Scan for the cell matching the given text and deliver its [x, y] coordinate at center. 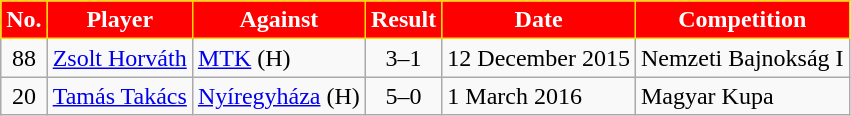
Competition [742, 20]
Zsolt Horváth [120, 58]
Tamás Takács [120, 96]
20 [24, 96]
No. [24, 20]
Magyar Kupa [742, 96]
MTK (H) [278, 58]
Date [539, 20]
5–0 [403, 96]
Against [278, 20]
Nyíregyháza (H) [278, 96]
88 [24, 58]
1 March 2016 [539, 96]
Nemzeti Bajnokság I [742, 58]
Player [120, 20]
3–1 [403, 58]
12 December 2015 [539, 58]
Result [403, 20]
